Find where the given text appears and provide that cell's center as [X, Y] coordinate. 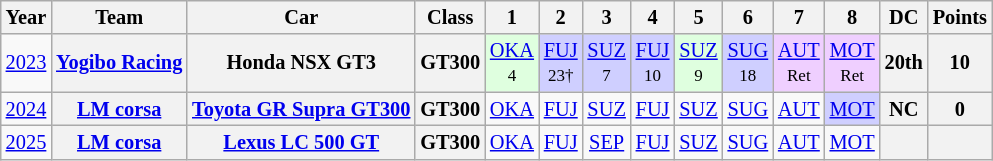
Car [301, 17]
Team [119, 17]
2024 [26, 109]
Toyota GR Supra GT300 [301, 109]
AUTRet [799, 63]
8 [852, 17]
Year [26, 17]
Honda NSX GT3 [301, 63]
DC [904, 17]
10 [960, 63]
MOTRet [852, 63]
SUZ9 [698, 63]
NC [904, 109]
SUG18 [748, 63]
2025 [26, 142]
Points [960, 17]
1 [512, 17]
20th [904, 63]
FUJ10 [653, 63]
SEP [607, 142]
FUJ23† [561, 63]
3 [607, 17]
5 [698, 17]
SUZ7 [607, 63]
0 [960, 109]
4 [653, 17]
6 [748, 17]
Class [450, 17]
OKA4 [512, 63]
2023 [26, 63]
Yogibo Racing [119, 63]
2 [561, 17]
7 [799, 17]
Lexus LC 500 GT [301, 142]
